Extract the (X, Y) coordinate from the center of the cell holding the provided text.  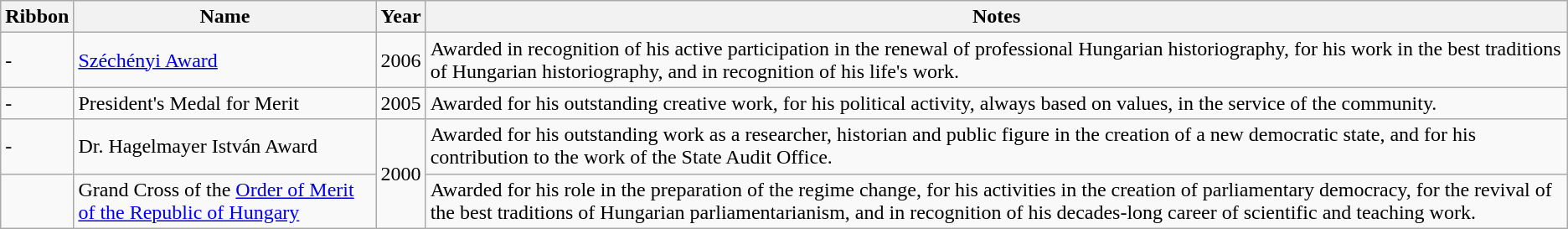
Ribbon (37, 17)
2000 (400, 174)
Dr. Hagelmayer István Award (224, 146)
Notes (997, 17)
2006 (400, 60)
Grand Cross of the Order of Merit of the Republic of Hungary (224, 201)
Name (224, 17)
President's Medal for Merit (224, 103)
2005 (400, 103)
Awarded for his outstanding creative work, for his political activity, always based on values, in the service of the community. (997, 103)
Széchényi Award (224, 60)
Year (400, 17)
